Identify which cell holds the provided text, then report its (x, y) central coordinate. 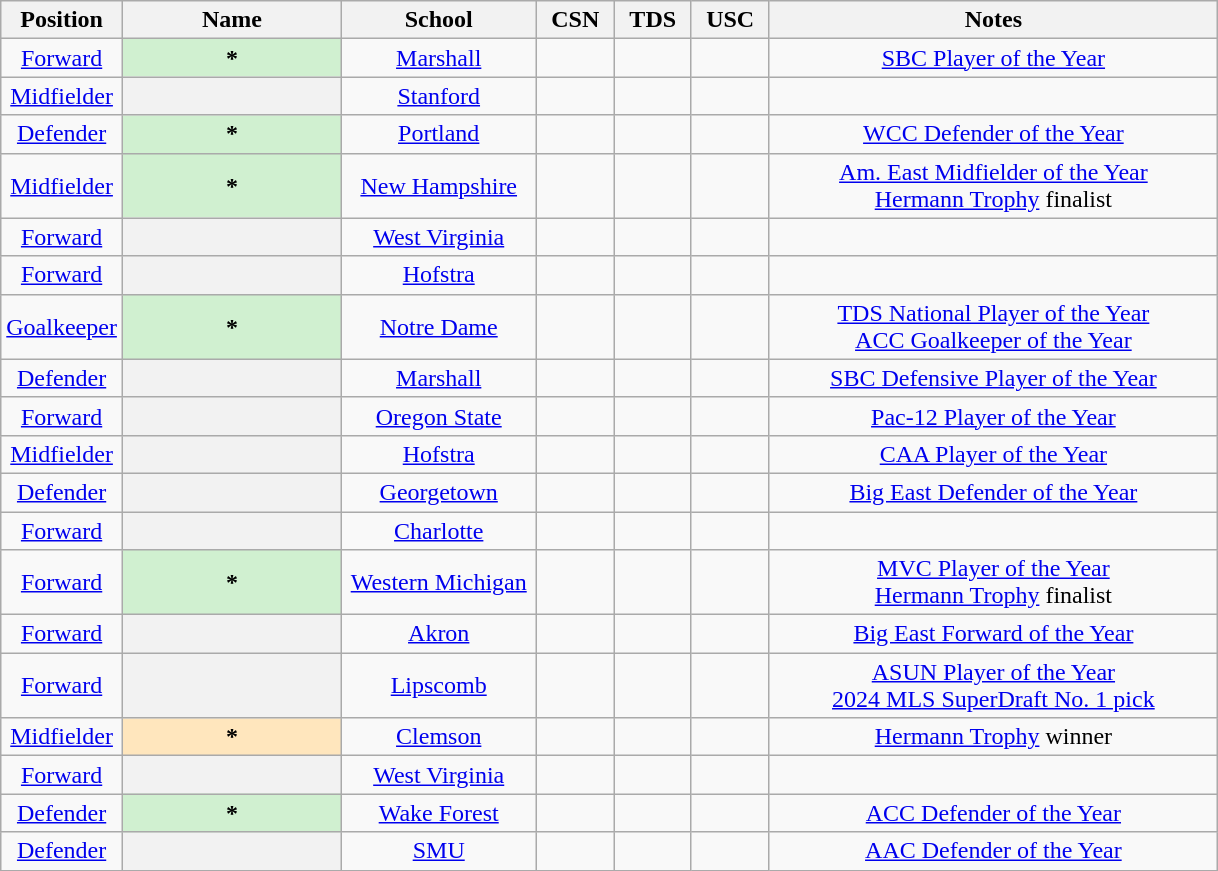
Notes (993, 20)
Name (232, 20)
SMU (438, 851)
WCC Defender of the Year (993, 134)
Oregon State (438, 416)
New Hampshire (438, 186)
USC (730, 20)
Hermann Trophy winner (993, 737)
Clemson (438, 737)
Portland (438, 134)
ASUN Player of the Year2024 MLS SuperDraft No. 1 pick (993, 686)
Big East Forward of the Year (993, 634)
Stanford (438, 96)
Charlotte (438, 531)
MVC Player of the YearHermann Trophy finalist (993, 582)
CSN (575, 20)
ACC Defender of the Year (993, 813)
Pac-12 Player of the Year (993, 416)
Goalkeeper (62, 326)
Wake Forest (438, 813)
TDS (652, 20)
SBC Defensive Player of the Year (993, 378)
Lipscomb (438, 686)
CAA Player of the Year (993, 454)
Position (62, 20)
Notre Dame (438, 326)
Akron (438, 634)
School (438, 20)
SBC Player of the Year (993, 58)
Big East Defender of the Year (993, 492)
TDS National Player of the YearACC Goalkeeper of the Year (993, 326)
Georgetown (438, 492)
Am. East Midfielder of the YearHermann Trophy finalist (993, 186)
Western Michigan (438, 582)
AAC Defender of the Year (993, 851)
